Locate the cell with the specified text and output its (x, y) center coordinate. 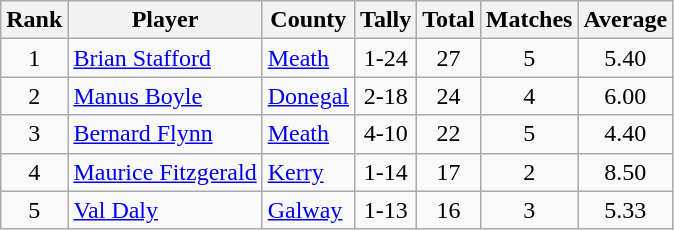
1-13 (386, 210)
5.33 (626, 210)
Rank (34, 20)
4.40 (626, 134)
Manus Boyle (165, 96)
Galway (308, 210)
24 (449, 96)
Player (165, 20)
Donegal (308, 96)
8.50 (626, 172)
6.00 (626, 96)
22 (449, 134)
1-24 (386, 58)
Bernard Flynn (165, 134)
Maurice Fitzgerald (165, 172)
Brian Stafford (165, 58)
27 (449, 58)
County (308, 20)
2-18 (386, 96)
17 (449, 172)
Tally (386, 20)
4-10 (386, 134)
Kerry (308, 172)
1 (34, 58)
16 (449, 210)
Total (449, 20)
Average (626, 20)
Matches (529, 20)
Val Daly (165, 210)
5.40 (626, 58)
1-14 (386, 172)
